For the text-containing cell, return its midpoint in [x, y] coordinate format. 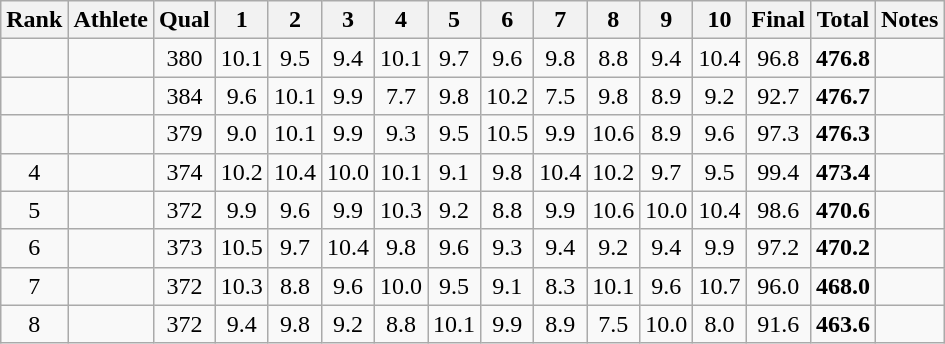
7.7 [402, 96]
8.3 [560, 286]
384 [185, 96]
Final [778, 20]
373 [185, 248]
Notes [909, 20]
91.6 [778, 324]
463.6 [842, 324]
476.8 [842, 58]
374 [185, 172]
98.6 [778, 210]
476.7 [842, 96]
10.7 [720, 286]
96.0 [778, 286]
380 [185, 58]
Qual [185, 20]
473.4 [842, 172]
476.3 [842, 134]
379 [185, 134]
1 [242, 20]
Athlete [111, 20]
97.3 [778, 134]
92.7 [778, 96]
Rank [34, 20]
9 [666, 20]
9.0 [242, 134]
99.4 [778, 172]
3 [348, 20]
97.2 [778, 248]
468.0 [842, 286]
470.6 [842, 210]
Total [842, 20]
96.8 [778, 58]
10 [720, 20]
2 [294, 20]
470.2 [842, 248]
8.0 [720, 324]
